Detect which cell encompasses the target text, then output its [x, y] center coordinate. 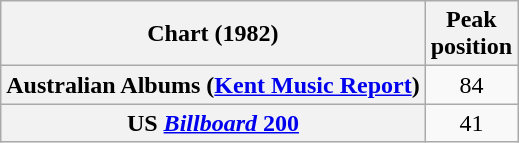
84 [471, 85]
Peakposition [471, 34]
41 [471, 123]
Chart (1982) [213, 34]
US Billboard 200 [213, 123]
Australian Albums (Kent Music Report) [213, 85]
